Provide the (x, y) coordinate of the cell's center where the given text is located.  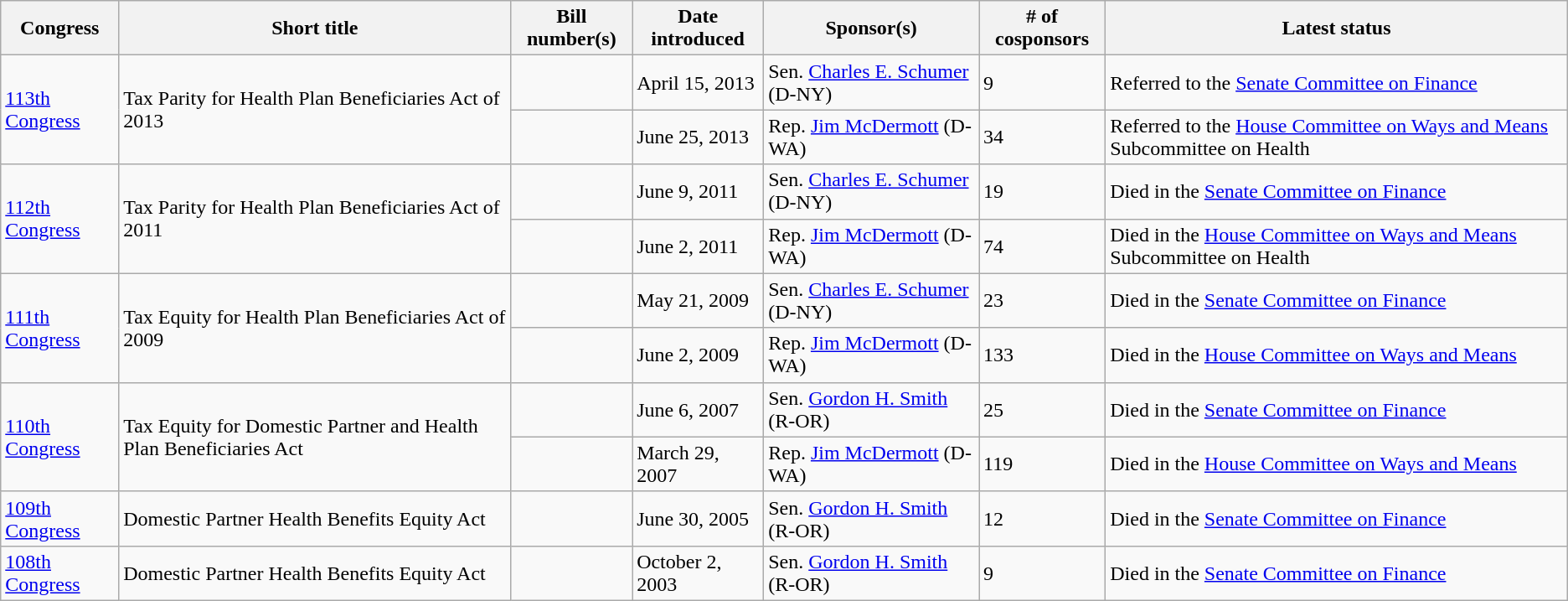
June 2, 2009 (699, 355)
Referred to the House Committee on Ways and Means Subcommittee on Health (1337, 137)
Died in the House Committee on Ways and Means Subcommittee on Health (1337, 246)
133 (1042, 355)
112th Congress (60, 219)
111th Congress (60, 328)
Tax Parity for Health Plan Beneficiaries Act of 2011 (315, 219)
Short title (315, 28)
Date introduced (699, 28)
# of cosponsors (1042, 28)
April 15, 2013 (699, 82)
June 6, 2007 (699, 409)
Congress (60, 28)
74 (1042, 246)
June 2, 2011 (699, 246)
June 9, 2011 (699, 191)
Tax Equity for Health Plan Beneficiaries Act of 2009 (315, 328)
June 30, 2005 (699, 518)
June 25, 2013 (699, 137)
34 (1042, 137)
12 (1042, 518)
19 (1042, 191)
25 (1042, 409)
March 29, 2007 (699, 464)
Sponsor(s) (871, 28)
Bill number(s) (571, 28)
110th Congress (60, 437)
119 (1042, 464)
109th Congress (60, 518)
Latest status (1337, 28)
Tax Equity for Domestic Partner and Health Plan Beneficiaries Act (315, 437)
October 2, 2003 (699, 573)
Tax Parity for Health Plan Beneficiaries Act of 2013 (315, 110)
113th Congress (60, 110)
May 21, 2009 (699, 300)
Referred to the Senate Committee on Finance (1337, 82)
108th Congress (60, 573)
23 (1042, 300)
